Output the [x, y] coordinate of the center of the cell containing the given text.  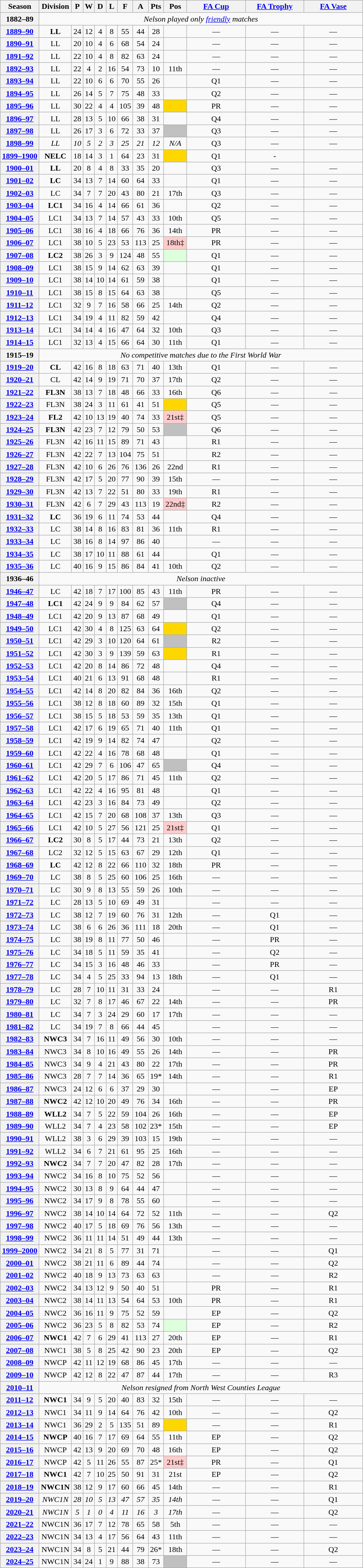
1958–59 [20, 740]
Pts [156, 7]
1947–48 [20, 604]
1906–07 [20, 243]
1936–46 [20, 579]
2019–20 [20, 1499]
1985–86 [20, 1076]
N/A [175, 143]
110 [141, 865]
1982–83 [20, 1039]
1972–73 [20, 915]
1970–71 [20, 890]
2004–05 [20, 1313]
2008–09 [20, 1363]
1991–92 [20, 1151]
D [100, 7]
W [89, 7]
1965–66 [20, 828]
1895–96 [20, 106]
1922–23 [20, 405]
139 [125, 653]
0 [100, 1512]
1987–88 [20, 1101]
2000–01 [20, 1263]
1955–56 [20, 703]
1992–93 [20, 1164]
1912–13 [20, 317]
2021–22 [20, 1524]
1907–08 [20, 255]
2005–06 [20, 1325]
1956–57 [20, 716]
100 [125, 591]
2017–18 [20, 1475]
1975–76 [20, 952]
1921–22 [20, 392]
1990–91 [20, 1138]
23* [156, 1126]
1928–29 [20, 479]
1919–20 [20, 367]
1959–60 [20, 753]
121 [141, 828]
2010–11 [20, 1388]
1904–05 [20, 218]
105 [125, 106]
2011–12 [20, 1400]
1967–68 [20, 852]
2024–25 [20, 1562]
FL2 [56, 417]
1946–47 [20, 591]
1902–03 [20, 193]
2006–07 [20, 1338]
120 [125, 641]
1983–84 [20, 1052]
1948–49 [20, 616]
2022–23 [20, 1537]
1934–35 [20, 554]
1920–21 [20, 380]
1961–62 [20, 778]
103 [141, 1138]
1908–09 [20, 268]
1957–58 [20, 728]
1901–02 [20, 181]
22nd [175, 467]
2015–16 [20, 1450]
26* [156, 1549]
1896–97 [20, 118]
2012–13 [20, 1412]
1954–55 [20, 691]
2002–03 [20, 1288]
Nelson resigned from North West Counties League [201, 1388]
1905–06 [20, 230]
2016–17 [20, 1462]
2023–24 [20, 1549]
1894–95 [20, 93]
1891–92 [20, 56]
2009–10 [20, 1375]
1974–75 [20, 939]
2018–19 [20, 1487]
2003–04 [20, 1300]
1964–65 [20, 815]
1900–01 [20, 168]
1960–61 [20, 766]
1929–30 [20, 492]
1951–52 [20, 653]
1923–24 [20, 417]
1892–93 [20, 69]
1909–10 [20, 280]
Pos [175, 7]
1926–27 [20, 454]
1977–78 [20, 977]
Season [20, 7]
1993–94 [20, 1176]
1981–82 [20, 1027]
135 [125, 1425]
1980–81 [20, 1014]
97 [125, 541]
1966–67 [20, 840]
85 [141, 591]
108 [141, 815]
1915–19 [20, 355]
Division [56, 7]
1899–1900 [20, 156]
1986–87 [20, 1089]
F [125, 7]
1911–12 [20, 305]
1898–99 [20, 143]
2020–21 [20, 1512]
- [275, 156]
111 [141, 927]
1927–28 [20, 467]
1914–15 [20, 342]
Nelson inactive [201, 579]
FA Vase [334, 7]
22nd‡ [175, 504]
1931–32 [20, 516]
1933–34 [20, 541]
5th [175, 1524]
1976–77 [20, 965]
1998–99 [20, 1238]
1930–31 [20, 504]
1893–94 [20, 81]
2007–08 [20, 1350]
21st [175, 1475]
1978–79 [20, 989]
A [141, 7]
1994–95 [20, 1189]
1935–36 [20, 566]
124 [125, 255]
1973–74 [20, 927]
1950–51 [20, 641]
136 [141, 467]
L [112, 7]
125 [125, 629]
1890–91 [20, 44]
NELC [56, 156]
1910–11 [20, 293]
No competitive matches due to the First World War [201, 355]
1924–25 [20, 430]
1882–89 [20, 19]
1897–98 [20, 131]
R3 [334, 1375]
1999–2000 [20, 1251]
25* [156, 1462]
1949–50 [20, 629]
1984–85 [20, 1064]
1969–70 [20, 877]
1952–53 [20, 666]
94 [141, 977]
1963–64 [20, 803]
1968–69 [20, 865]
1988–89 [20, 1114]
102 [141, 1126]
1971–72 [20, 902]
18th‡ [175, 243]
Nelson played only friendly matches [201, 19]
1995–96 [20, 1201]
2013–14 [20, 1425]
1925–26 [20, 442]
1913–14 [20, 330]
19* [156, 1076]
1962–63 [20, 790]
1889–90 [20, 31]
P [77, 7]
1979–80 [20, 1002]
2001–02 [20, 1275]
1932–33 [20, 529]
FA Trophy [275, 7]
FA Cup [216, 7]
1997–98 [20, 1226]
1903–04 [20, 206]
1953–54 [20, 678]
1989–90 [20, 1126]
1996–97 [20, 1213]
2014–15 [20, 1437]
